Search for the cell housing the specified text and yield its (x, y) center coordinate. 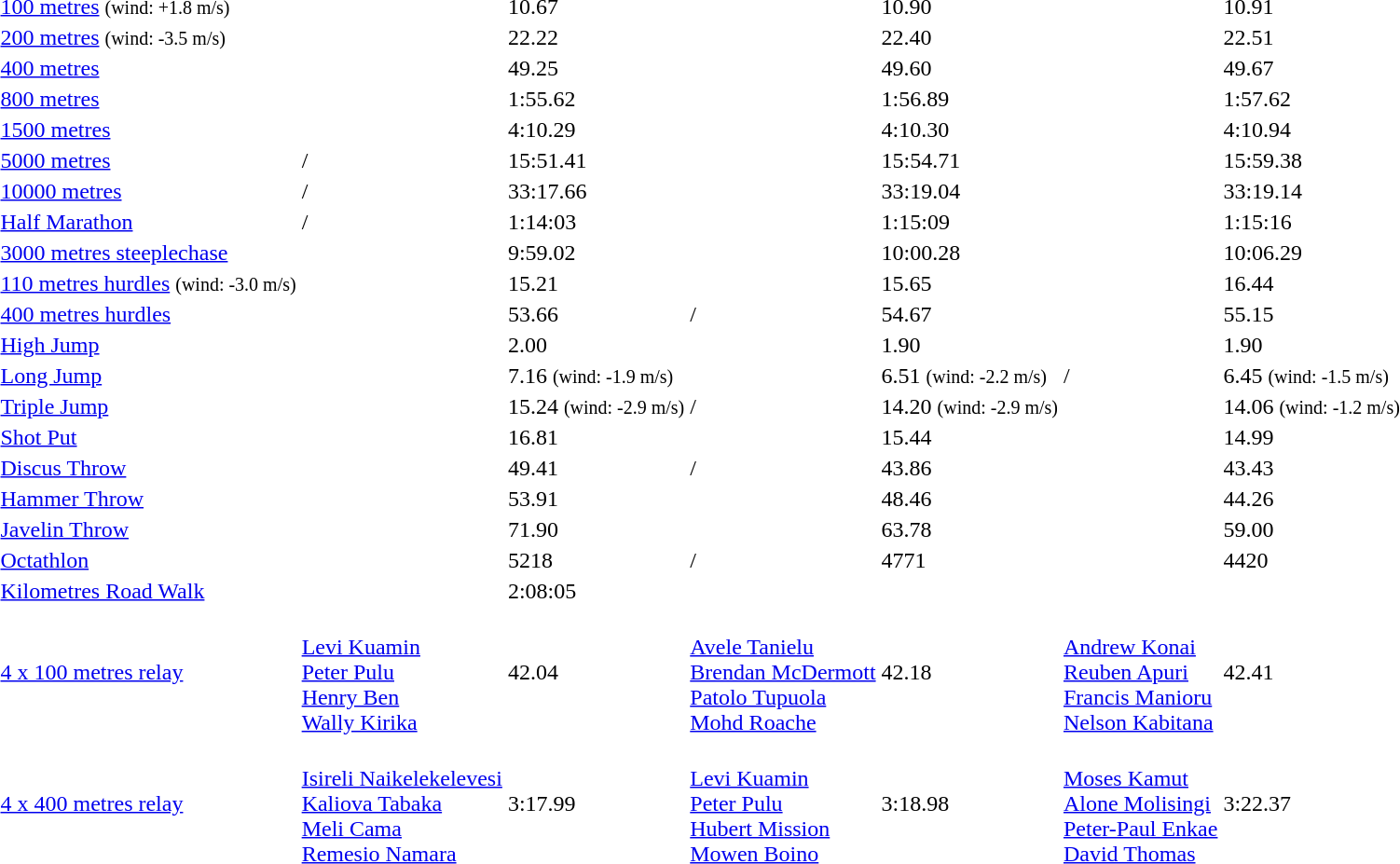
2:08:05 (596, 591)
33:19.04 (969, 191)
15.65 (969, 283)
49.41 (596, 468)
4771 (969, 560)
49.25 (596, 68)
22.40 (969, 37)
1:55.62 (596, 99)
9:59.02 (596, 253)
54.67 (969, 314)
Levi Kuamin Peter Pulu Henry Ben Wally Kirika (402, 672)
15.24 (wind: -2.9 m/s) (596, 406)
Andrew Konai Reuben Apuri Francis Manioru Nelson Kabitana (1140, 672)
Avele Tanielu Brendan McDermott Patolo Tupuola Mohd Roache (783, 672)
1:15:09 (969, 222)
63.78 (969, 529)
22.22 (596, 37)
15.21 (596, 283)
10:00.28 (969, 253)
71.90 (596, 529)
53.66 (596, 314)
1:56.89 (969, 99)
49.60 (969, 68)
15:51.41 (596, 160)
42.04 (596, 672)
1:14:03 (596, 222)
33:17.66 (596, 191)
14.20 (wind: -2.9 m/s) (969, 406)
4:10.30 (969, 130)
2.00 (596, 345)
15.44 (969, 437)
4:10.29 (596, 130)
6.51 (wind: -2.2 m/s) (969, 376)
7.16 (wind: -1.9 m/s) (596, 376)
53.91 (596, 499)
43.86 (969, 468)
15:54.71 (969, 160)
1.90 (969, 345)
48.46 (969, 499)
42.18 (969, 672)
5218 (596, 560)
16.81 (596, 437)
